Search for the cell housing the specified text and yield its (X, Y) center coordinate. 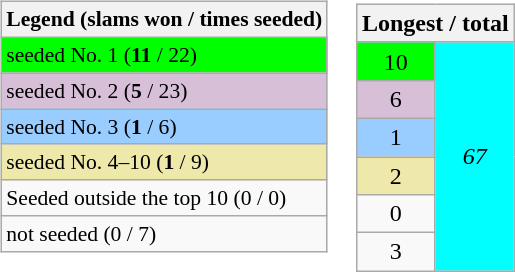
2 (396, 175)
seeded No. 1 (11 / 22) (164, 55)
seeded No. 2 (5 / 23) (164, 91)
10 (396, 61)
3 (396, 252)
Legend (slams won / times seeded) (164, 20)
Seeded outside the top 10 (0 / 0) (164, 198)
Longest / total (435, 23)
0 (396, 214)
67 (474, 156)
seeded No. 3 (1 / 6) (164, 127)
seeded No. 4–10 (1 / 9) (164, 162)
6 (396, 99)
not seeded (0 / 7) (164, 234)
1 (396, 137)
